Extract the [X, Y] coordinate from the center of the cell holding the provided text.  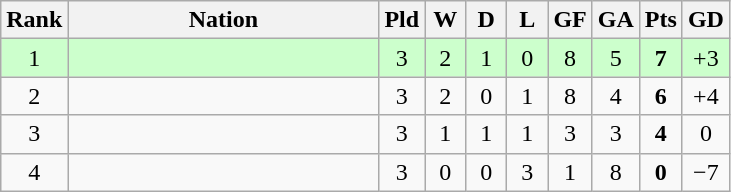
GA [616, 20]
7 [660, 58]
−7 [706, 172]
Pld [402, 20]
Nation [224, 20]
L [528, 20]
+3 [706, 58]
GD [706, 20]
D [486, 20]
W [446, 20]
+4 [706, 96]
GF [570, 20]
Rank [34, 20]
Pts [660, 20]
6 [660, 96]
5 [616, 58]
